Return [X, Y] of the center of cell containing provided text 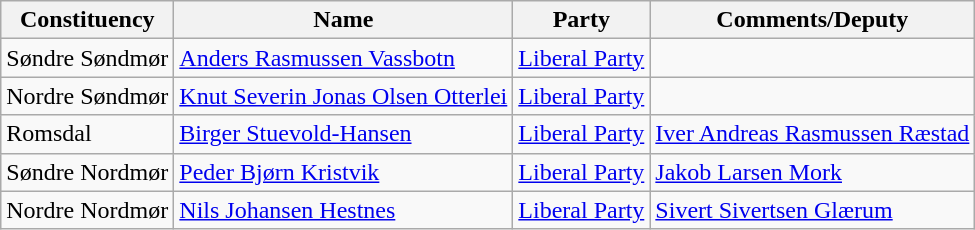
Søndre Søndmør [88, 58]
Søndre Nordmør [88, 172]
Anders Rasmussen Vassbotn [344, 58]
Knut Severin Jonas Olsen Otterlei [344, 96]
Nordre Søndmør [88, 96]
Comments/Deputy [812, 20]
Jakob Larsen Mork [812, 172]
Peder Bjørn Kristvik [344, 172]
Nordre Nordmør [88, 210]
Name [344, 20]
Romsdal [88, 134]
Nils Johansen Hestnes [344, 210]
Sivert Sivertsen Glærum [812, 210]
Birger Stuevold-Hansen [344, 134]
Constituency [88, 20]
Iver Andreas Rasmussen Ræstad [812, 134]
Party [582, 20]
